From the cell containing the given text, extract its center point as [x, y] coordinate. 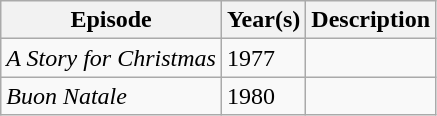
1980 [263, 96]
A Story for Christmas [112, 58]
Description [371, 20]
Year(s) [263, 20]
1977 [263, 58]
Episode [112, 20]
Buon Natale [112, 96]
